Find where the given text appears and provide that cell's center as [X, Y] coordinate. 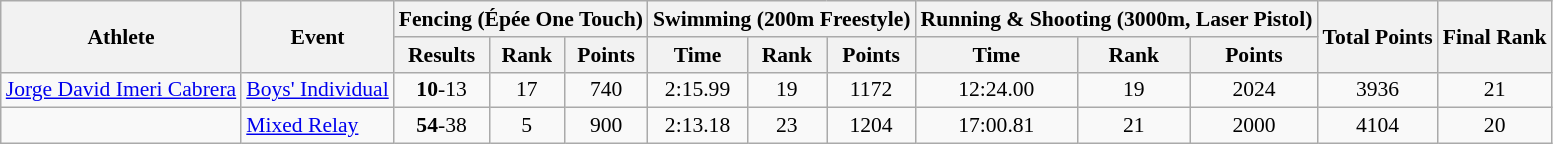
10-13 [442, 90]
2000 [1254, 126]
54-38 [442, 126]
Athlete [121, 36]
20 [1495, 126]
17:00.81 [996, 126]
2024 [1254, 90]
23 [786, 126]
Results [442, 55]
900 [606, 126]
740 [606, 90]
1204 [872, 126]
Total Points [1377, 36]
17 [526, 90]
4104 [1377, 126]
3936 [1377, 90]
Final Rank [1495, 36]
5 [526, 126]
Mixed Relay [318, 126]
2:15.99 [698, 90]
Jorge David Imeri Cabrera [121, 90]
Swimming (200m Freestyle) [782, 19]
Running & Shooting (3000m, Laser Pistol) [1116, 19]
Event [318, 36]
Fencing (Épée One Touch) [521, 19]
1172 [872, 90]
2:13.18 [698, 126]
12:24.00 [996, 90]
Boys' Individual [318, 90]
